Capture the cell that displays the provided text and extract its [X, Y] central coordinate. 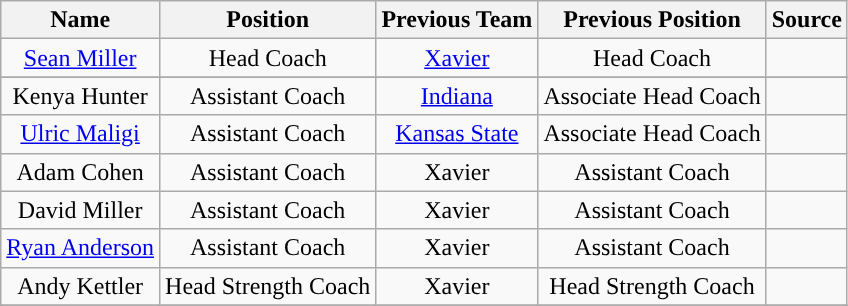
Sean Miller [80, 58]
Source [806, 20]
Adam Cohen [80, 172]
Andy Kettler [80, 286]
Name [80, 20]
Ryan Anderson [80, 248]
Indiana [457, 96]
Previous Team [457, 20]
Ulric Maligi [80, 134]
David Miller [80, 210]
Kenya Hunter [80, 96]
Kansas State [457, 134]
Position [268, 20]
Previous Position [652, 20]
